Output the (X, Y) coordinate of the center of the cell containing the given text.  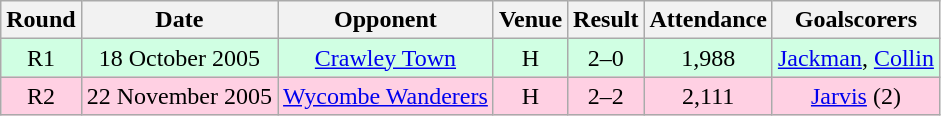
2–2 (606, 96)
Crawley Town (386, 58)
Opponent (386, 20)
22 November 2005 (179, 96)
Attendance (708, 20)
Jarvis (2) (856, 96)
Wycombe Wanderers (386, 96)
2,111 (708, 96)
Venue (530, 20)
Round (41, 20)
18 October 2005 (179, 58)
2–0 (606, 58)
R2 (41, 96)
Result (606, 20)
Goalscorers (856, 20)
1,988 (708, 58)
Date (179, 20)
R1 (41, 58)
Jackman, Collin (856, 58)
